Return the (x, y) coordinate for the center point of the cell that contains the specified text.  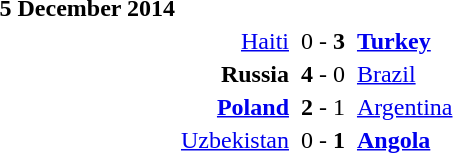
Haiti (236, 41)
Poland (236, 107)
2 - 1 (322, 107)
4 - 0 (322, 74)
Russia (236, 74)
0 - 3 (322, 41)
